Locate the cell with the specified text and output its [X, Y] center coordinate. 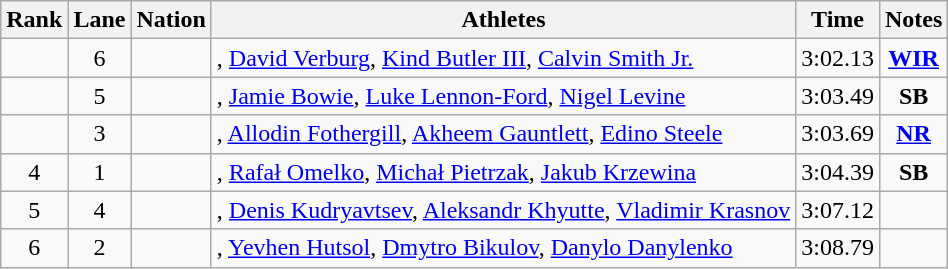
3:07.12 [838, 210]
, Jamie Bowie, Luke Lennon-Ford, Nigel Levine [503, 96]
3:03.49 [838, 96]
, Yevhen Hutsol, Dmytro Bikulov, Danylo Danylenko [503, 248]
3 [100, 134]
Lane [100, 20]
, Allodin Fothergill, Akheem Gauntlett, Edino Steele [503, 134]
Nation [171, 20]
, Rafał Omelko, Michał Pietrzak, Jakub Krzewina [503, 172]
3:03.69 [838, 134]
3:04.39 [838, 172]
Time [838, 20]
Athletes [503, 20]
, David Verburg, Kind Butler III, Calvin Smith Jr. [503, 58]
Notes [913, 20]
2 [100, 248]
WIR [913, 58]
1 [100, 172]
3:02.13 [838, 58]
NR [913, 134]
, Denis Kudryavtsev, Aleksandr Khyutte, Vladimir Krasnov [503, 210]
Rank [34, 20]
3:08.79 [838, 248]
